For the text-containing cell, return its midpoint in (x, y) coordinate format. 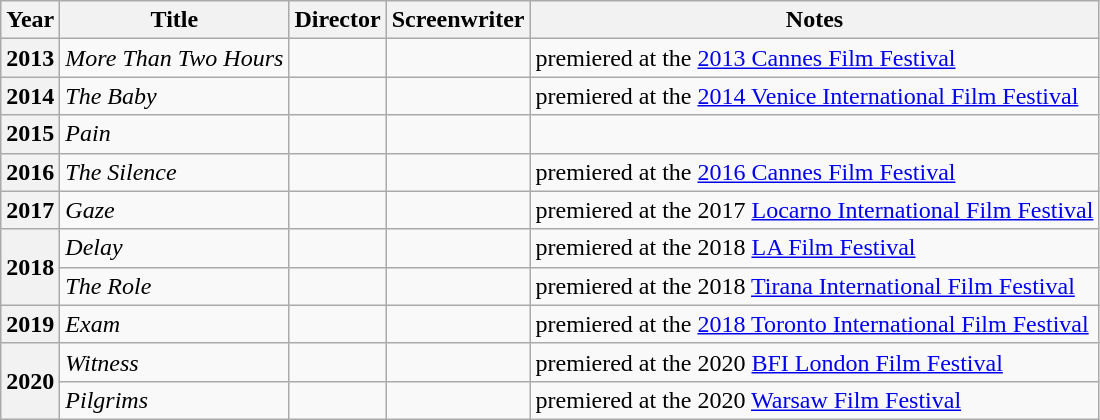
Director (338, 20)
Year (30, 20)
Exam (174, 324)
premiered at the 2020 Warsaw Film Festival (814, 400)
2014 (30, 96)
Pilgrims (174, 400)
premiered at the 2014 Venice International Film Festival (814, 96)
2019 (30, 324)
premiered at the 2017 Locarno International Film Festival (814, 210)
2017 (30, 210)
premiered at the 2013 Cannes Film Festival (814, 58)
Witness (174, 362)
premiered at the 2018 LA Film Festival (814, 248)
premiered at the 2018 Tirana International Film Festival (814, 286)
2015 (30, 134)
premiered at the 2020 BFI London Film Festival (814, 362)
The Role (174, 286)
Delay (174, 248)
Notes (814, 20)
2016 (30, 172)
Title (174, 20)
2018 (30, 267)
The Baby (174, 96)
More Than Two Hours (174, 58)
Pain (174, 134)
premiered at the 2018 Toronto International Film Festival (814, 324)
2020 (30, 381)
The Silence (174, 172)
2013 (30, 58)
Gaze (174, 210)
Screenwriter (458, 20)
premiered at the 2016 Cannes Film Festival (814, 172)
